Extract the [x, y] coordinate from the center of the cell holding the provided text.  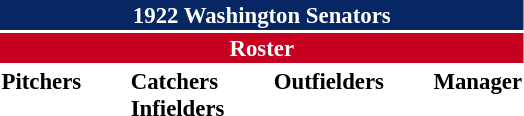
Roster [262, 48]
1922 Washington Senators [262, 15]
